Return the (X, Y) coordinate for the center point of the cell that contains the specified text.  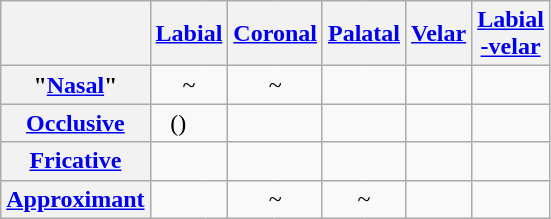
() (178, 123)
"Nasal" (76, 85)
Fricative (76, 161)
Palatal (364, 34)
Coronal (276, 34)
Approximant (76, 199)
Labial-velar (511, 34)
Velar (439, 34)
Occlusive (76, 123)
Labial (189, 34)
